Capture the cell that displays the provided text and extract its (X, Y) central coordinate. 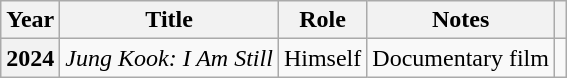
Himself (322, 58)
Jung Kook: I Am Still (170, 58)
Title (170, 20)
Documentary film (461, 58)
Notes (461, 20)
2024 (30, 58)
Role (322, 20)
Year (30, 20)
